Provide the (x, y) coordinate of the cell's center where the given text is located.  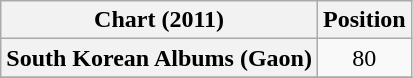
Position (364, 20)
80 (364, 58)
South Korean Albums (Gaon) (160, 58)
Chart (2011) (160, 20)
